Locate the cell with the specified text and output its (x, y) center coordinate. 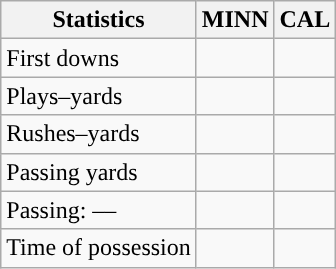
Time of possession (99, 248)
Statistics (99, 20)
Passing: –– (99, 210)
First downs (99, 58)
MINN (235, 20)
Passing yards (99, 172)
CAL (305, 20)
Rushes–yards (99, 134)
Plays–yards (99, 96)
